Extract the [X, Y] coordinate from the center of the cell holding the provided text.  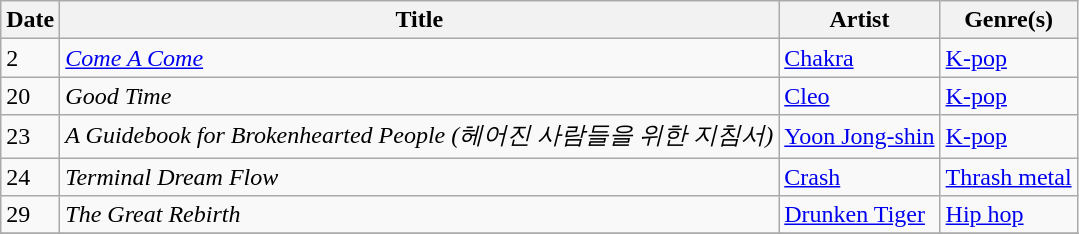
Drunken Tiger [860, 215]
24 [30, 177]
29 [30, 215]
A Guidebook for Brokenhearted People (헤어진 사람들을 위한 지침서) [420, 136]
Terminal Dream Flow [420, 177]
Crash [860, 177]
Artist [860, 20]
Yoon Jong-shin [860, 136]
Cleo [860, 96]
Come A Come [420, 58]
Good Time [420, 96]
2 [30, 58]
Hip hop [1008, 215]
20 [30, 96]
The Great Rebirth [420, 215]
Chakra [860, 58]
Thrash metal [1008, 177]
Title [420, 20]
Genre(s) [1008, 20]
Date [30, 20]
23 [30, 136]
